Locate the cell with the specified text and output its (x, y) center coordinate. 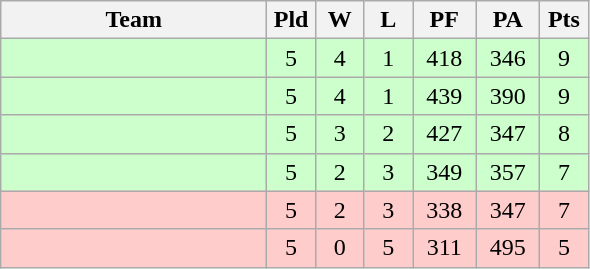
427 (444, 134)
Pld (292, 20)
357 (508, 172)
Team (134, 20)
Pts (564, 20)
418 (444, 58)
8 (564, 134)
346 (508, 58)
495 (508, 248)
L (388, 20)
390 (508, 96)
311 (444, 248)
PF (444, 20)
338 (444, 210)
439 (444, 96)
PA (508, 20)
349 (444, 172)
W (340, 20)
0 (340, 248)
